Output the (x, y) coordinate of the center of the cell containing the given text.  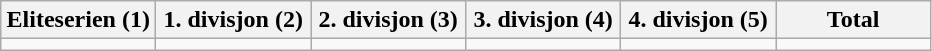
2. divisjon (3) (388, 20)
4. divisjon (5) (698, 20)
Eliteserien (1) (78, 20)
3. divisjon (4) (544, 20)
Total (854, 20)
1. divisjon (2) (234, 20)
